Locate the cell with the specified text and output its (x, y) center coordinate. 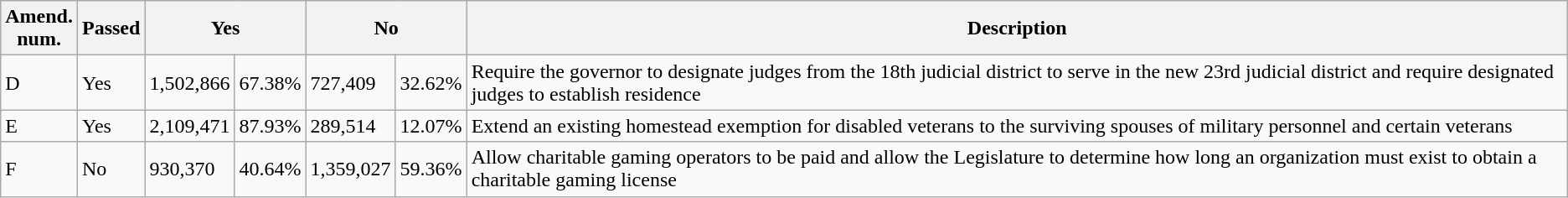
40.64% (270, 169)
12.07% (431, 126)
Passed (111, 29)
87.93% (270, 126)
67.38% (270, 82)
D (39, 82)
59.36% (431, 169)
Extend an existing homestead exemption for disabled veterans to the surviving spouses of military personnel and certain veterans (1017, 126)
1,359,027 (350, 169)
289,514 (350, 126)
1,502,866 (189, 82)
727,409 (350, 82)
930,370 (189, 169)
Amend.num. (39, 29)
32.62% (431, 82)
Description (1017, 29)
F (39, 169)
E (39, 126)
2,109,471 (189, 126)
